Capture the cell that displays the provided text and extract its [x, y] central coordinate. 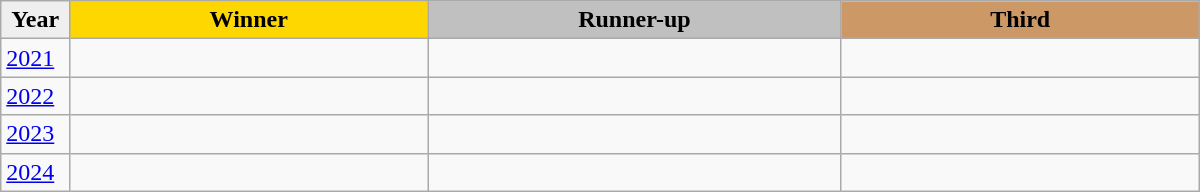
2022 [36, 96]
Runner-up [634, 20]
Third [1020, 20]
2024 [36, 172]
2021 [36, 58]
2023 [36, 134]
Year [36, 20]
Winner [249, 20]
